For the text-containing cell, return its midpoint in (x, y) coordinate format. 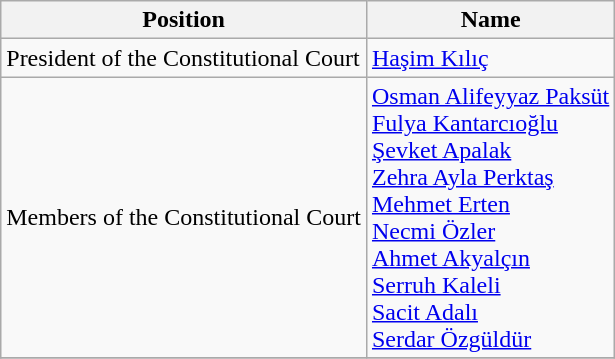
Name (490, 20)
Position (184, 20)
Haşim Kılıç (490, 58)
President of the Constitutional Court (184, 58)
Members of the Constitutional Court (184, 218)
